Find where the given text appears and provide that cell's center as [x, y] coordinate. 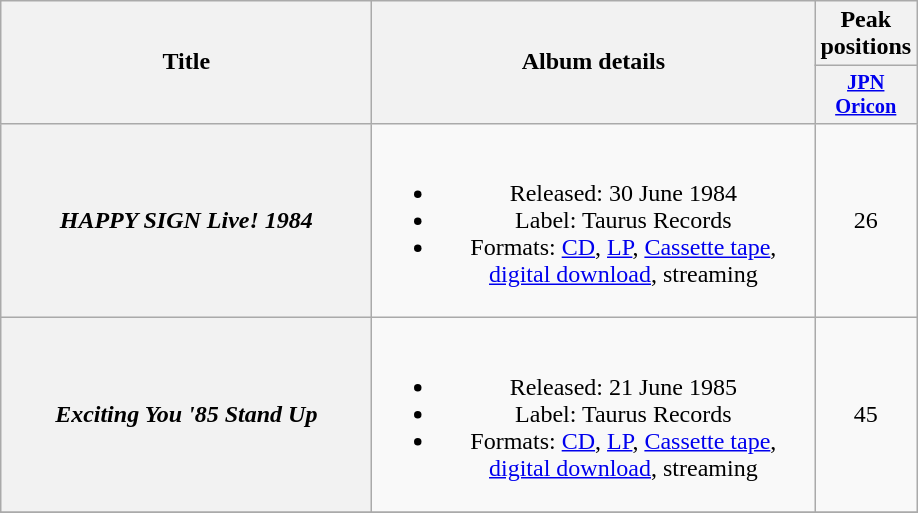
JPNOricon [866, 95]
Title [186, 62]
Released: 30 June 1984Label: Taurus RecordsFormats: CD, LP, Cassette tape, digital download, streaming [594, 220]
HAPPY SIGN Live! 1984 [186, 220]
Released: 21 June 1985Label: Taurus RecordsFormats: CD, LP, Cassette tape, digital download, streaming [594, 415]
26 [866, 220]
Peak positions [866, 34]
Exciting You '85 Stand Up [186, 415]
45 [866, 415]
Album details [594, 62]
